Extract the [X, Y] coordinate from the center of the cell holding the provided text.  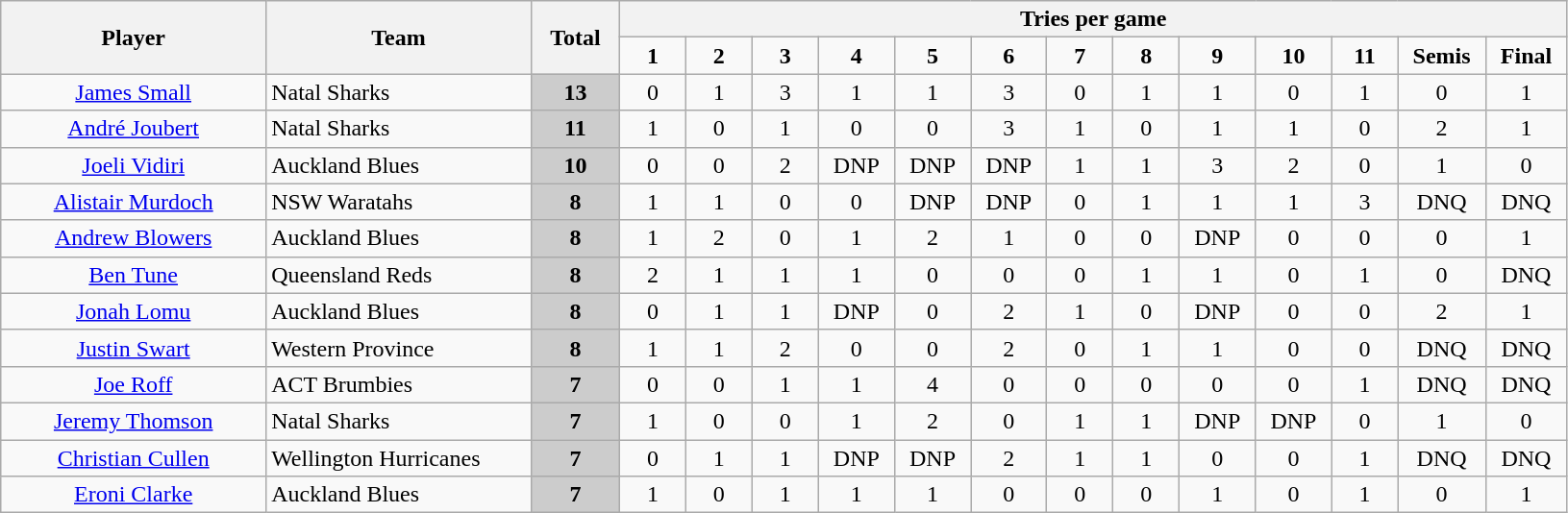
9 [1217, 56]
Christian Cullen [134, 458]
Final [1527, 56]
André Joubert [134, 129]
Justin Swart [134, 348]
Joeli Vidiri [134, 165]
Ben Tune [134, 275]
Player [134, 37]
Eroni Clarke [134, 495]
Total [575, 37]
Team [399, 37]
NSW Waratahs [399, 202]
Western Province [399, 348]
ACT Brumbies [399, 384]
Tries per game [1092, 19]
Andrew Blowers [134, 238]
Jonah Lomu [134, 311]
5 [933, 56]
Semis [1442, 56]
6 [1009, 56]
Joe Roff [134, 384]
13 [575, 92]
Jeremy Thomson [134, 421]
Queensland Reds [399, 275]
Alistair Murdoch [134, 202]
Wellington Hurricanes [399, 458]
James Small [134, 92]
